Detect which cell encompasses the target text, then output its [X, Y] center coordinate. 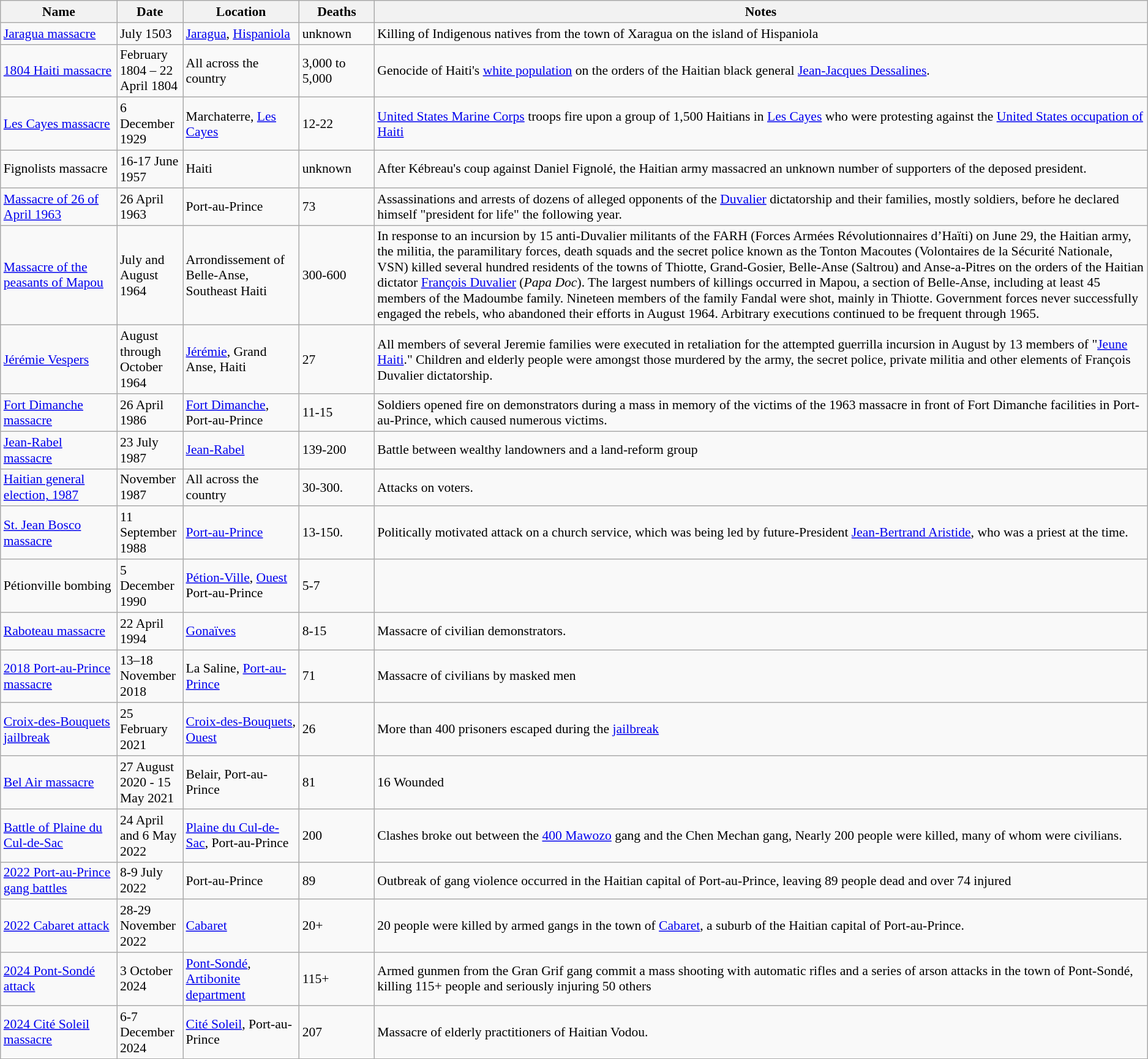
Genocide of Haiti's white population on the orders of the Haitian black general Jean-Jacques Dessalines. [760, 71]
2024 Pont-Sondé attack [59, 979]
27 [337, 360]
89 [337, 881]
3,000 to 5,000 [337, 71]
2018 Port-au-Prince massacre [59, 676]
Massacre of civilians by masked men [760, 676]
12-22 [337, 124]
Jean-Rabel massacre [59, 450]
Bel Air massacre [59, 783]
St. Jean Bosco massacre [59, 533]
United States Marine Corps troops fire upon a group of 1,500 Haitians in Les Cayes who were protesting against the United States occupation of Haiti [760, 124]
8-9 July 2022 [150, 881]
300-600 [337, 276]
July and August 1964 [150, 276]
13–18 November 2018 [150, 676]
Clashes broke out between the 400 Mawozo gang and the Chen Mechan gang, Nearly 200 people were killed, many of whom were civilians. [760, 835]
February 1804 – 22 April 1804 [150, 71]
After Kébreau's coup against Daniel Fignolé, the Haitian army massacred an unknown number of supporters of the deposed president. [760, 169]
Attacks on voters. [760, 488]
Pétionville bombing [59, 586]
Jaragua, Hispaniola [241, 34]
23 July 1987 [150, 450]
26 April 1963 [150, 207]
20 people were killed by armed gangs in the town of Cabaret, a suburb of the Haitian capital of Port-au-Prince. [760, 926]
30-300. [337, 488]
Haiti [241, 169]
11 September 1988 [150, 533]
25 February 2021 [150, 730]
Arrondissement of Belle-Anse, Southeast Haiti [241, 276]
November 1987 [150, 488]
Gonaïves [241, 631]
Haitian general election, 1987 [59, 488]
Fort Dimanche massacre [59, 413]
La Saline, Port-au-Prince [241, 676]
Plaine du Cul-de-Sac, Port-au-Prince [241, 835]
Fignolists massacre [59, 169]
Cabaret [241, 926]
71 [337, 676]
27 August 2020 - 15 May 2021 [150, 783]
207 [337, 1033]
8-15 [337, 631]
139-200 [337, 450]
Killing of Indigenous natives from the town of Xaragua on the island of Hispaniola [760, 34]
Jean-Rabel [241, 450]
Pétion-Ville, Ouest Port-au-Prince [241, 586]
5-7 [337, 586]
Battle of Plaine du Cul-de-Sac [59, 835]
Marchaterre, Les Cayes [241, 124]
26 [337, 730]
20+ [337, 926]
26 April 1986 [150, 413]
24 April and 6 May 2022 [150, 835]
Deaths [337, 12]
16-17 June 1957 [150, 169]
16 Wounded [760, 783]
13-150. [337, 533]
Jaragua massacre [59, 34]
Massacre of 26 of April 1963 [59, 207]
Massacre of elderly practitioners of Haitian Vodou. [760, 1033]
5 December 1990 [150, 586]
July 1503 [150, 34]
200 [337, 835]
6 December 1929 [150, 124]
Belair, Port-au-Prince [241, 783]
115+ [337, 979]
3 October 2024 [150, 979]
Outbreak of gang violence occurred in the Haitian capital of Port-au-Prince, leaving 89 people dead and over 74 injured [760, 881]
Raboteau massacre [59, 631]
28-29 November 2022 [150, 926]
81 [337, 783]
2024 Cité Soleil massacre [59, 1033]
Name [59, 12]
Notes [760, 12]
73 [337, 207]
2022 Cabaret attack [59, 926]
Massacre of the peasants of Mapou [59, 276]
6-7 December 2024 [150, 1033]
Jérémie Vespers [59, 360]
Pont-Sondé, Artibonite department [241, 979]
Politically motivated attack on a church service, which was being led by future-President Jean-Bertrand Aristide, who was a priest at the time. [760, 533]
Fort Dimanche, Port-au-Prince [241, 413]
Les Cayes massacre [59, 124]
1804 Haiti massacre [59, 71]
Massacre of civilian demonstrators. [760, 631]
Location [241, 12]
Battle between wealthy landowners and a land-reform group [760, 450]
11-15 [337, 413]
Croix-des-Bouquets jailbreak [59, 730]
August through October 1964 [150, 360]
Croix-des-Bouquets, Ouest [241, 730]
More than 400 prisoners escaped during the jailbreak [760, 730]
Jérémie, Grand Anse, Haiti [241, 360]
Date [150, 12]
2022 Port-au-Prince gang battles [59, 881]
22 April 1994 [150, 631]
Cité Soleil, Port-au-Prince [241, 1033]
